Detect which cell encompasses the target text, then output its (X, Y) center coordinate. 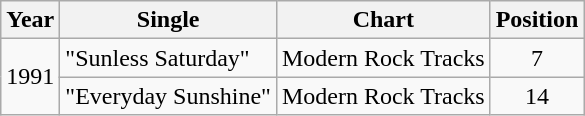
Chart (383, 20)
"Everyday Sunshine" (168, 96)
Single (168, 20)
14 (537, 96)
1991 (30, 77)
7 (537, 58)
"Sunless Saturday" (168, 58)
Position (537, 20)
Year (30, 20)
